For the text-containing cell, return its midpoint in (X, Y) coordinate format. 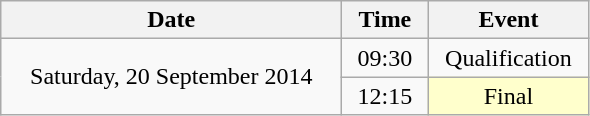
12:15 (385, 96)
09:30 (385, 58)
Saturday, 20 September 2014 (172, 77)
Time (385, 20)
Qualification (508, 58)
Event (508, 20)
Final (508, 96)
Date (172, 20)
